Determine the [X, Y] coordinate at the center of the cell enclosing the given text.  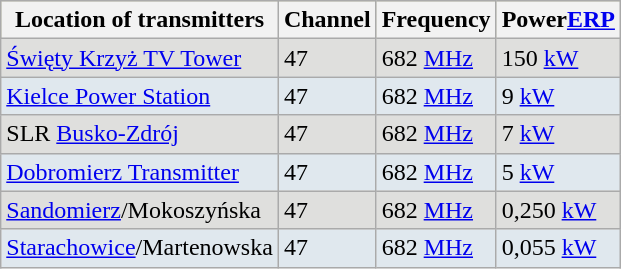
Starachowice/Martenowska [140, 248]
Dobromierz Transmitter [140, 172]
Kielce Power Station [140, 96]
Frequency [436, 20]
Sandomierz/Mokoszyńska [140, 210]
0,250 kW [558, 210]
Channel [327, 20]
Święty Krzyż TV Tower [140, 58]
Location of transmitters [140, 20]
PowerERP [558, 20]
9 kW [558, 96]
5 kW [558, 172]
150 kW [558, 58]
0,055 kW [558, 248]
7 kW [558, 134]
SLR Busko-Zdrój [140, 134]
